Scan for the cell matching the given text and deliver its [X, Y] coordinate at center. 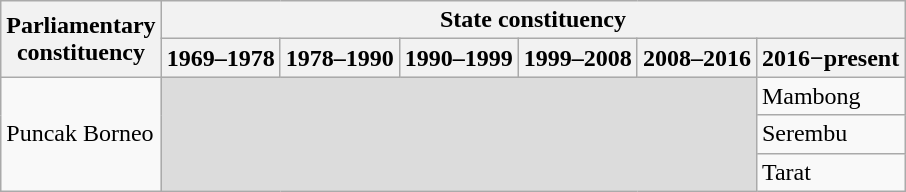
State constituency [533, 20]
2008–2016 [696, 58]
1969–1978 [220, 58]
1978–1990 [340, 58]
Serembu [830, 134]
Mambong [830, 96]
Tarat [830, 172]
1990–1999 [458, 58]
Parliamentaryconstituency [81, 39]
Puncak Borneo [81, 134]
1999–2008 [578, 58]
2016−present [830, 58]
